Capture the cell that displays the provided text and extract its [X, Y] central coordinate. 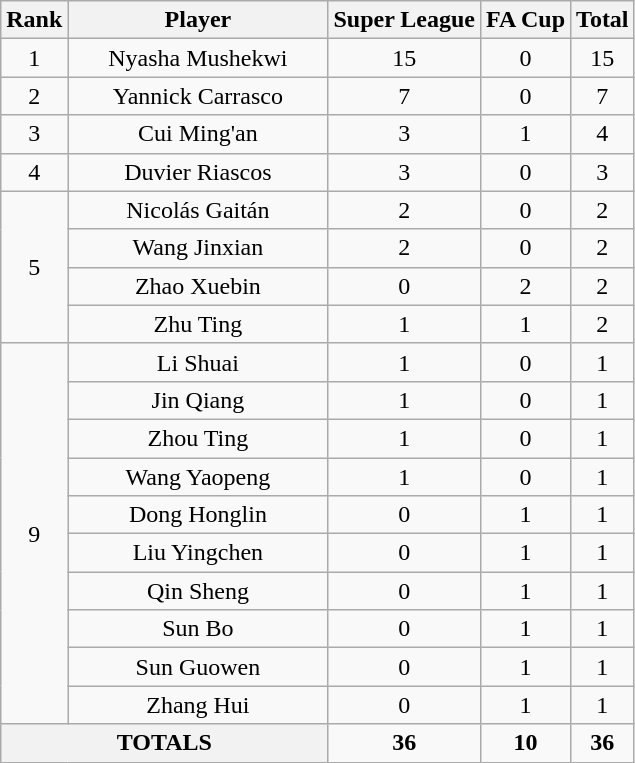
Player [198, 20]
Li Shuai [198, 362]
Wang Yaopeng [198, 477]
Wang Jinxian [198, 248]
Duvier Riascos [198, 172]
Sun Guowen [198, 667]
Jin Qiang [198, 400]
Zhao Xuebin [198, 286]
Zhu Ting [198, 324]
Rank [34, 20]
Total [603, 20]
Sun Bo [198, 629]
Nicolás Gaitán [198, 210]
Cui Ming'an [198, 134]
TOTALS [164, 743]
Nyasha Mushekwi [198, 58]
Zhang Hui [198, 705]
Dong Honglin [198, 515]
Zhou Ting [198, 438]
5 [34, 267]
Super League [404, 20]
Qin Sheng [198, 591]
FA Cup [526, 20]
9 [34, 534]
10 [526, 743]
Liu Yingchen [198, 553]
Yannick Carrasco [198, 96]
